Return the (x, y) coordinate for the center point of the cell that contains the specified text.  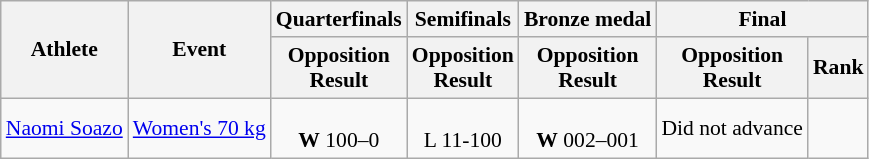
Bronze medal (588, 19)
Semifinals (463, 19)
W 002–001 (588, 128)
Naomi Soazo (64, 128)
Quarterfinals (339, 19)
Rank (838, 68)
Women's 70 kg (200, 128)
Event (200, 50)
Athlete (64, 50)
Final (762, 19)
W 100–0 (339, 128)
Did not advance (732, 128)
L 11-100 (463, 128)
